Provide the (x, y) coordinate of the cell's center where the given text is located.  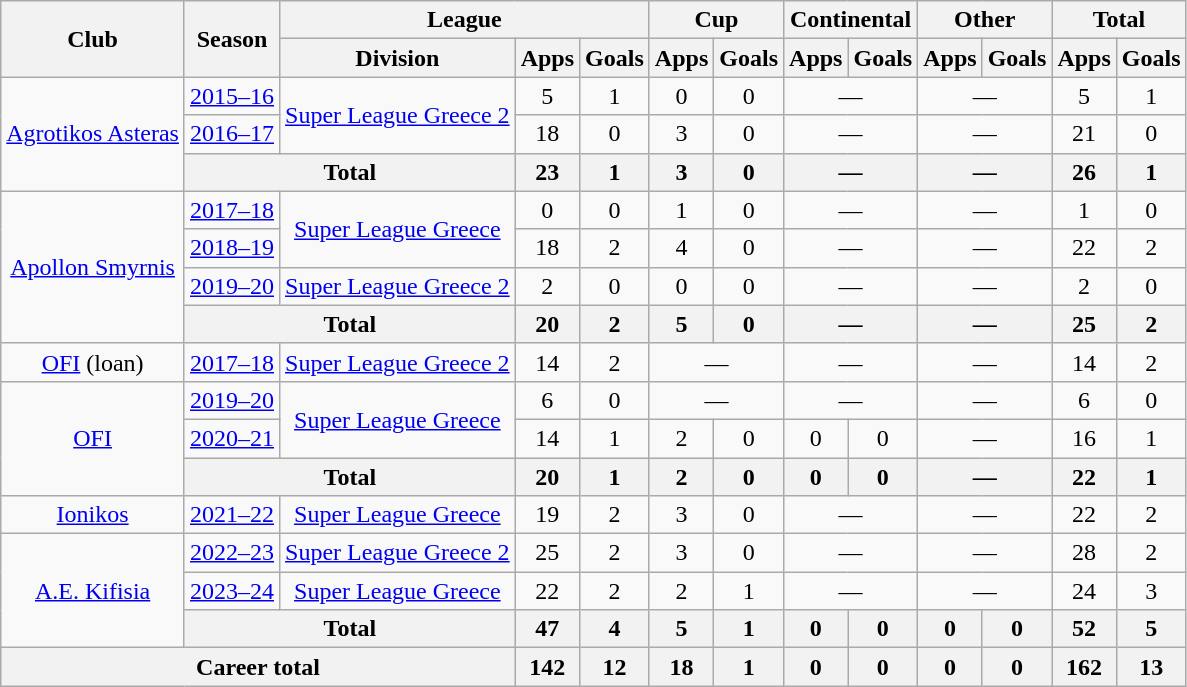
47 (547, 629)
52 (1084, 629)
Cup (716, 20)
12 (615, 667)
23 (547, 172)
Agrotikos Asteras (93, 134)
26 (1084, 172)
2016–17 (232, 134)
Club (93, 39)
2022–23 (232, 553)
142 (547, 667)
2018–19 (232, 248)
2021–22 (232, 515)
Other (985, 20)
OFI (loan) (93, 362)
Apollon Smyrnis (93, 267)
OFI (93, 438)
24 (1084, 591)
League (465, 20)
13 (1151, 667)
2023–24 (232, 591)
Career total (258, 667)
A.E. Kifisia (93, 591)
Season (232, 39)
16 (1084, 438)
162 (1084, 667)
21 (1084, 134)
Continental (851, 20)
28 (1084, 553)
19 (547, 515)
Ionikos (93, 515)
2020–21 (232, 438)
2015–16 (232, 96)
Division (398, 58)
